From the cell containing the given text, extract its center point as (x, y) coordinate. 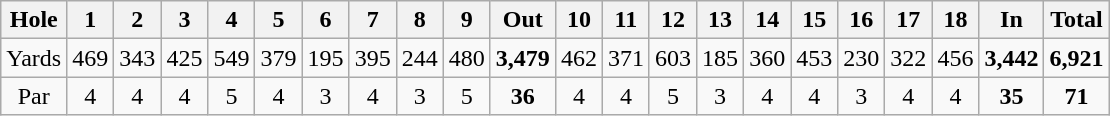
12 (672, 20)
10 (578, 20)
Par (34, 96)
Yards (34, 58)
195 (326, 58)
3,442 (1012, 58)
1 (90, 20)
462 (578, 58)
9 (466, 20)
71 (1076, 96)
371 (626, 58)
In (1012, 20)
603 (672, 58)
Hole (34, 20)
13 (720, 20)
395 (372, 58)
425 (184, 58)
343 (138, 58)
549 (232, 58)
14 (768, 20)
3,479 (522, 58)
230 (862, 58)
244 (420, 58)
17 (908, 20)
480 (466, 58)
Total (1076, 20)
18 (956, 20)
36 (522, 96)
322 (908, 58)
15 (814, 20)
185 (720, 58)
456 (956, 58)
35 (1012, 96)
16 (862, 20)
469 (90, 58)
360 (768, 58)
453 (814, 58)
6,921 (1076, 58)
8 (420, 20)
6 (326, 20)
379 (278, 58)
11 (626, 20)
2 (138, 20)
Out (522, 20)
7 (372, 20)
